Provide the (x, y) coordinate of the cell's center where the given text is located.  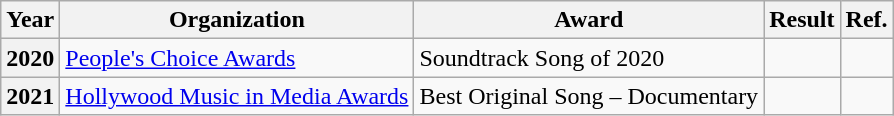
Year (30, 20)
2020 (30, 58)
Soundtrack Song of 2020 (589, 58)
2021 (30, 96)
Award (589, 20)
Ref. (866, 20)
Hollywood Music in Media Awards (237, 96)
Organization (237, 20)
Result (802, 20)
Best Original Song – Documentary (589, 96)
People's Choice Awards (237, 58)
